Capture the cell that displays the provided text and extract its [x, y] central coordinate. 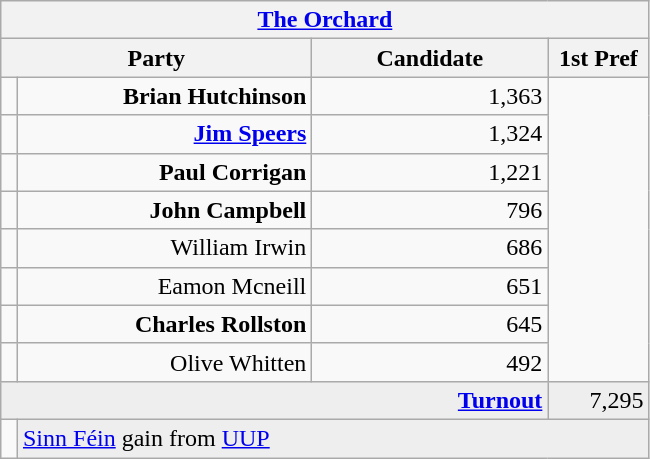
Party [156, 58]
William Irwin [164, 248]
Eamon Mcneill [164, 286]
651 [430, 286]
Jim Speers [164, 134]
1st Pref [598, 58]
796 [430, 210]
Charles Rollston [164, 324]
686 [430, 248]
Sinn Féin gain from UUP [332, 438]
1,221 [430, 172]
645 [430, 324]
John Campbell [164, 210]
Paul Corrigan [164, 172]
The Orchard [325, 20]
1,324 [430, 134]
Turnout [274, 400]
492 [430, 362]
1,363 [430, 96]
7,295 [598, 400]
Candidate [430, 58]
Olive Whitten [164, 362]
Brian Hutchinson [164, 96]
